Locate the cell with the specified text and output its [X, Y] center coordinate. 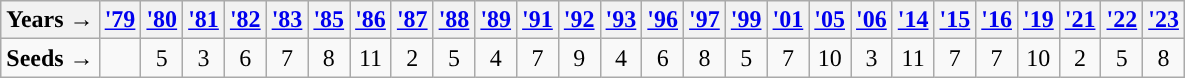
'87 [412, 20]
'96 [663, 20]
'06 [872, 20]
'79 [120, 20]
'15 [955, 20]
'21 [1080, 20]
'97 [705, 20]
'99 [746, 20]
'22 [1122, 20]
'89 [496, 20]
'92 [579, 20]
'80 [162, 20]
'82 [245, 20]
Years → [50, 20]
'05 [830, 20]
'85 [329, 20]
'91 [538, 20]
'81 [204, 20]
'83 [287, 20]
Seeds → [50, 58]
'01 [788, 20]
'16 [997, 20]
'23 [1164, 20]
'86 [371, 20]
9 [579, 58]
'19 [1038, 20]
'93 [621, 20]
'88 [454, 20]
'14 [913, 20]
